Output the [x, y] coordinate of the center of the cell containing the given text.  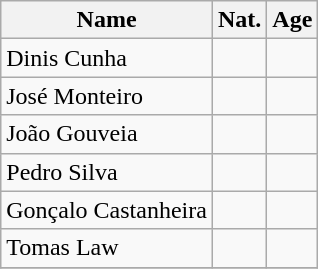
Pedro Silva [107, 172]
Gonçalo Castanheira [107, 210]
Tomas Law [107, 248]
Dinis Cunha [107, 58]
Name [107, 20]
João Gouveia [107, 134]
José Monteiro [107, 96]
Age [292, 20]
Nat. [239, 20]
